Capture the cell that displays the provided text and extract its (x, y) central coordinate. 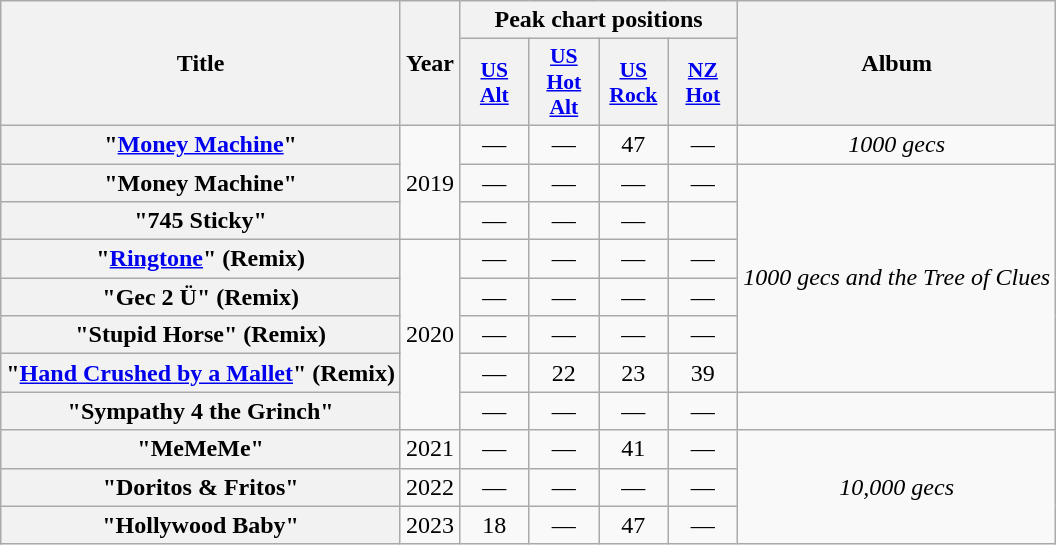
"Gec 2 Ü" (Remix) (201, 297)
"Doritos & Fritos" (201, 487)
18 (495, 525)
2020 (430, 335)
Peak chart positions (599, 20)
41 (634, 449)
"745 Sticky" (201, 221)
1000 gecs and the Tree of Clues (897, 278)
1000 gecs (897, 144)
39 (703, 373)
"Hollywood Baby" (201, 525)
NZHot (703, 82)
USAlt (495, 82)
USHotAlt (564, 82)
"Ringtone" (Remix) (201, 259)
Year (430, 64)
2022 (430, 487)
2019 (430, 182)
Title (201, 64)
USRock (634, 82)
10,000 gecs (897, 487)
23 (634, 373)
22 (564, 373)
2021 (430, 449)
"Stupid Horse" (Remix) (201, 335)
"MeMeMe" (201, 449)
"Sympathy 4 the Grinch" (201, 411)
2023 (430, 525)
Album (897, 64)
"Hand Crushed by a Mallet" (Remix) (201, 373)
